Output the [x, y] coordinate of the center of the cell containing the given text.  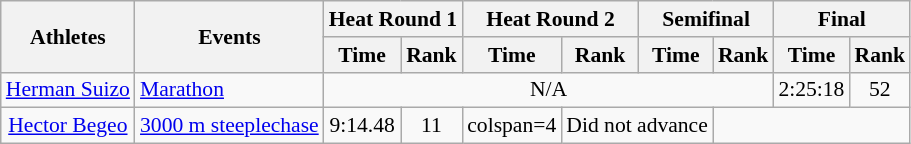
11 [432, 126]
9:14.48 [362, 126]
Semifinal [706, 19]
Herman Suizo [68, 90]
colspan=4 [512, 126]
N/A [549, 90]
3000 m steeplechase [230, 126]
Did not advance [637, 126]
Athletes [68, 36]
Heat Round 2 [550, 19]
Hector Begeo [68, 126]
Final [842, 19]
Marathon [230, 90]
2:25:18 [811, 90]
Events [230, 36]
Heat Round 1 [393, 19]
52 [880, 90]
